Scan for the cell matching the given text and deliver its (x, y) coordinate at center. 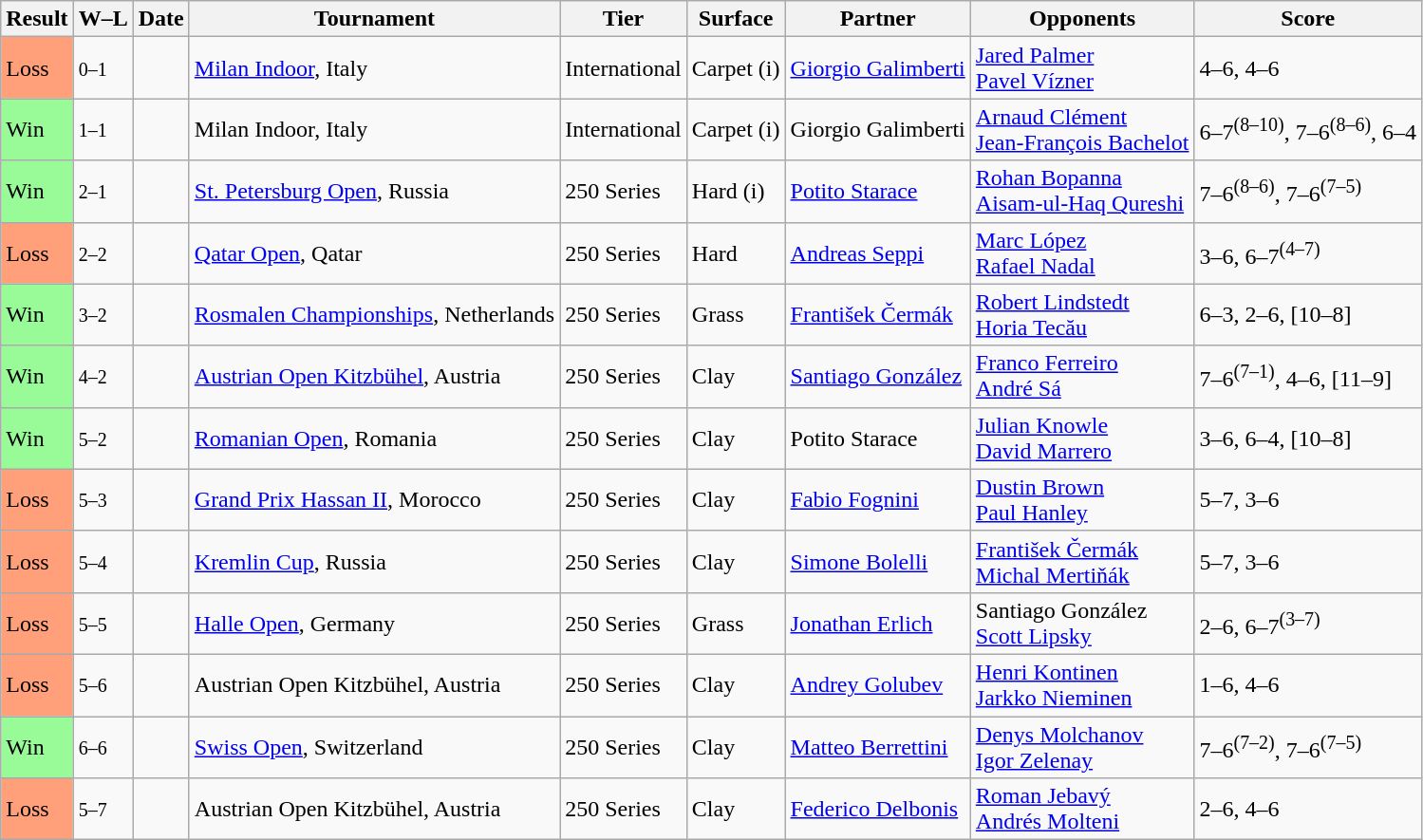
2–2 (103, 252)
St. Petersburg Open, Russia (374, 192)
5–5 (103, 623)
Jonathan Erlich (877, 623)
Hard (i) (736, 192)
Opponents (1082, 19)
Matteo Berrettini (877, 746)
Halle Open, Germany (374, 623)
6–3, 2–6, [10–8] (1308, 315)
6–6 (103, 746)
2–1 (103, 192)
František Čermák Michal Mertiňák (1082, 562)
Score (1308, 19)
Qatar Open, Qatar (374, 252)
Date (161, 19)
5–2 (103, 439)
Result (37, 19)
Tournament (374, 19)
František Čermák (877, 315)
Jared Palmer Pavel Vízner (1082, 68)
7–6(7–1), 4–6, [11–9] (1308, 376)
7–6(8–6), 7–6(7–5) (1308, 192)
3–2 (103, 315)
Santiago González (877, 376)
W–L (103, 19)
2–6, 4–6 (1308, 809)
Kremlin Cup, Russia (374, 562)
Franco Ferreiro André Sá (1082, 376)
Romanian Open, Romania (374, 439)
Andreas Seppi (877, 252)
Tier (624, 19)
Swiss Open, Switzerland (374, 746)
Denys Molchanov Igor Zelenay (1082, 746)
Hard (736, 252)
1–6, 4–6 (1308, 685)
7–6(7–2), 7–6(7–5) (1308, 746)
5–3 (103, 499)
Arnaud Clément Jean-François Bachelot (1082, 129)
Andrey Golubev (877, 685)
Roman Jebavý Andrés Molteni (1082, 809)
Rohan Bopanna Aisam-ul-Haq Qureshi (1082, 192)
Grand Prix Hassan II, Morocco (374, 499)
Robert Lindstedt Horia Tecău (1082, 315)
4–2 (103, 376)
3–6, 6–4, [10–8] (1308, 439)
Julian Knowle David Marrero (1082, 439)
6–7(8–10), 7–6(8–6), 6–4 (1308, 129)
5–7 (103, 809)
Santiago González Scott Lipsky (1082, 623)
0–1 (103, 68)
2–6, 6–7(3–7) (1308, 623)
Marc López Rafael Nadal (1082, 252)
Simone Bolelli (877, 562)
Fabio Fognini (877, 499)
Surface (736, 19)
Rosmalen Championships, Netherlands (374, 315)
3–6, 6–7(4–7) (1308, 252)
Partner (877, 19)
Dustin Brown Paul Hanley (1082, 499)
1–1 (103, 129)
5–6 (103, 685)
Henri Kontinen Jarkko Nieminen (1082, 685)
Federico Delbonis (877, 809)
4–6, 4–6 (1308, 68)
5–4 (103, 562)
